Determine the (x, y) coordinate at the center of the cell enclosing the given text.  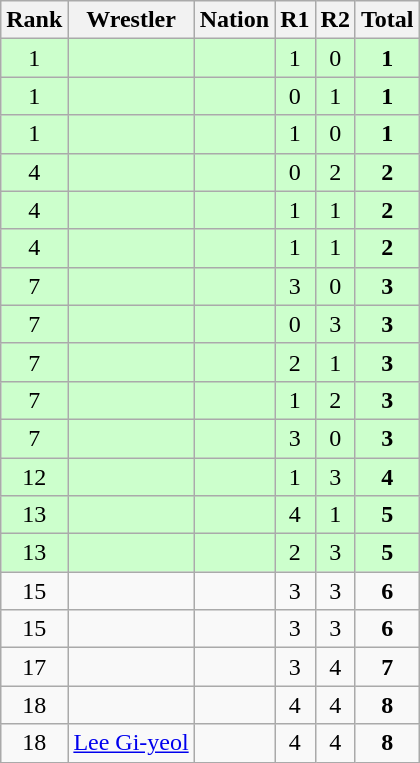
Total (387, 20)
Rank (34, 20)
Wrestler (131, 20)
12 (34, 477)
R2 (335, 20)
Nation (234, 20)
Lee Gi-yeol (131, 743)
17 (34, 667)
R1 (295, 20)
